For the text-containing cell, return its midpoint in (x, y) coordinate format. 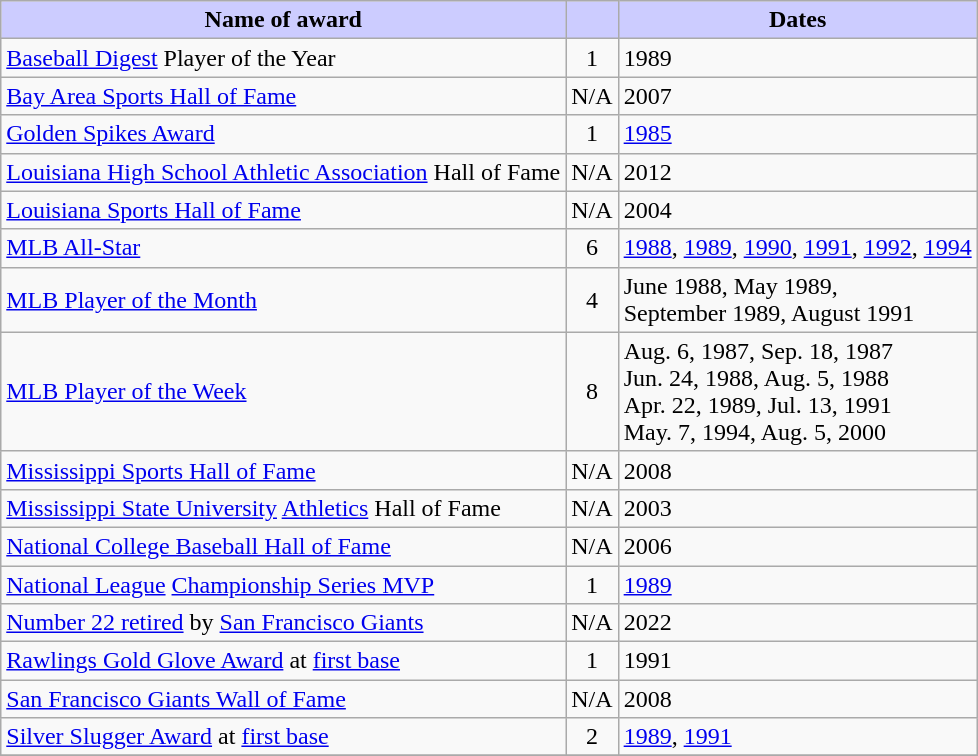
Baseball Digest Player of the Year (284, 58)
June 1988, May 1989,September 1989, August 1991 (798, 300)
1989, 1991 (798, 737)
2 (592, 737)
Mississippi Sports Hall of Fame (284, 470)
Aug. 6, 1987, Sep. 18, 1987 Jun. 24, 1988, Aug. 5, 1988 Apr. 22, 1989, Jul. 13, 1991 May. 7, 1994, Aug. 5, 2000 (798, 392)
Louisiana Sports Hall of Fame (284, 210)
National College Baseball Hall of Fame (284, 546)
Rawlings Gold Glove Award at first base (284, 661)
2007 (798, 96)
1988, 1989, 1990, 1991, 1992, 1994 (798, 248)
Louisiana High School Athletic Association Hall of Fame (284, 172)
San Francisco Giants Wall of Fame (284, 699)
2012 (798, 172)
MLB Player of the Month (284, 300)
Golden Spikes Award (284, 134)
MLB Player of the Week (284, 392)
2003 (798, 508)
Name of award (284, 20)
National League Championship Series MVP (284, 585)
Silver Slugger Award at first base (284, 737)
2022 (798, 623)
MLB All-Star (284, 248)
Number 22 retired by San Francisco Giants (284, 623)
4 (592, 300)
Dates (798, 20)
8 (592, 392)
Bay Area Sports Hall of Fame (284, 96)
1991 (798, 661)
1985 (798, 134)
2006 (798, 546)
6 (592, 248)
Mississippi State University Athletics Hall of Fame (284, 508)
2004 (798, 210)
